From the cell containing the given text, extract its center point as [x, y] coordinate. 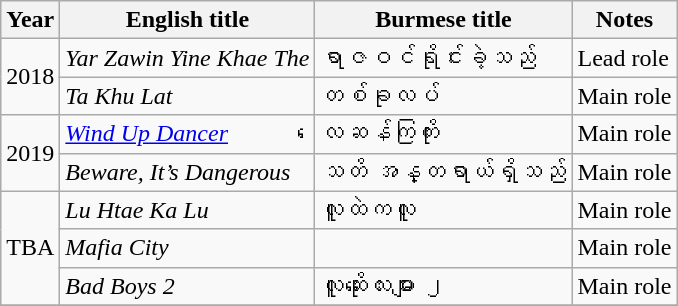
Lead role [624, 58]
2018 [30, 77]
Ta Khu Lat [188, 96]
Lu Htae Ka Lu [188, 210]
ရာဇဝင်ရိုင်းခဲ့သည် [444, 58]
Notes [624, 20]
Yar Zawin Yine Khae The [188, 58]
လူထဲကလူ [444, 210]
Year [30, 20]
Mafia City [188, 248]
တစ်ခုလပ် [444, 96]
Wind Up Dancer [188, 134]
Beware, It’s Dangerous [188, 172]
လေဆန်ကကြိုး [444, 134]
2019 [30, 153]
လူဆိုးလေးများ ၂ [444, 286]
TBA [30, 248]
Bad Boys 2 [188, 286]
English title [188, 20]
သတိ အန္တရာယ်ရှိသည် [444, 172]
Burmese title [444, 20]
